Capture the cell that displays the provided text and extract its [X, Y] central coordinate. 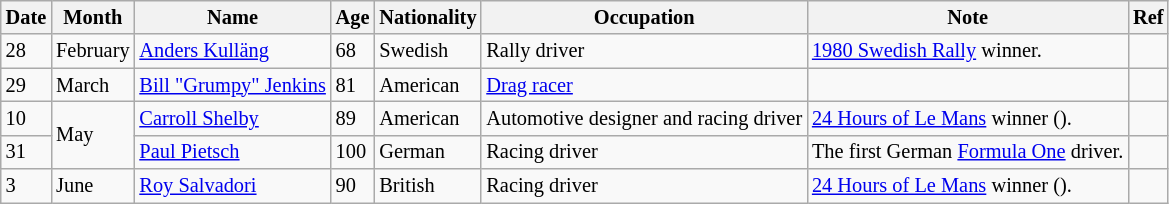
Occupation [644, 17]
Paul Pietsch [232, 152]
Anders Kulläng [232, 51]
31 [26, 152]
Date [26, 17]
29 [26, 85]
90 [353, 186]
March [92, 85]
1980 Swedish Rally winner. [968, 51]
Drag racer [644, 85]
3 [26, 186]
Note [968, 17]
Name [232, 17]
German [428, 152]
June [92, 186]
10 [26, 118]
Age [353, 17]
The first German Formula One driver. [968, 152]
May [92, 134]
Ref [1148, 17]
28 [26, 51]
Carroll Shelby [232, 118]
Bill "Grumpy" Jenkins [232, 85]
81 [353, 85]
89 [353, 118]
Nationality [428, 17]
Swedish [428, 51]
Rally driver [644, 51]
February [92, 51]
British [428, 186]
100 [353, 152]
Roy Salvadori [232, 186]
68 [353, 51]
Month [92, 17]
Automotive designer and racing driver [644, 118]
